Extract the (x, y) coordinate from the center of the cell holding the provided text.  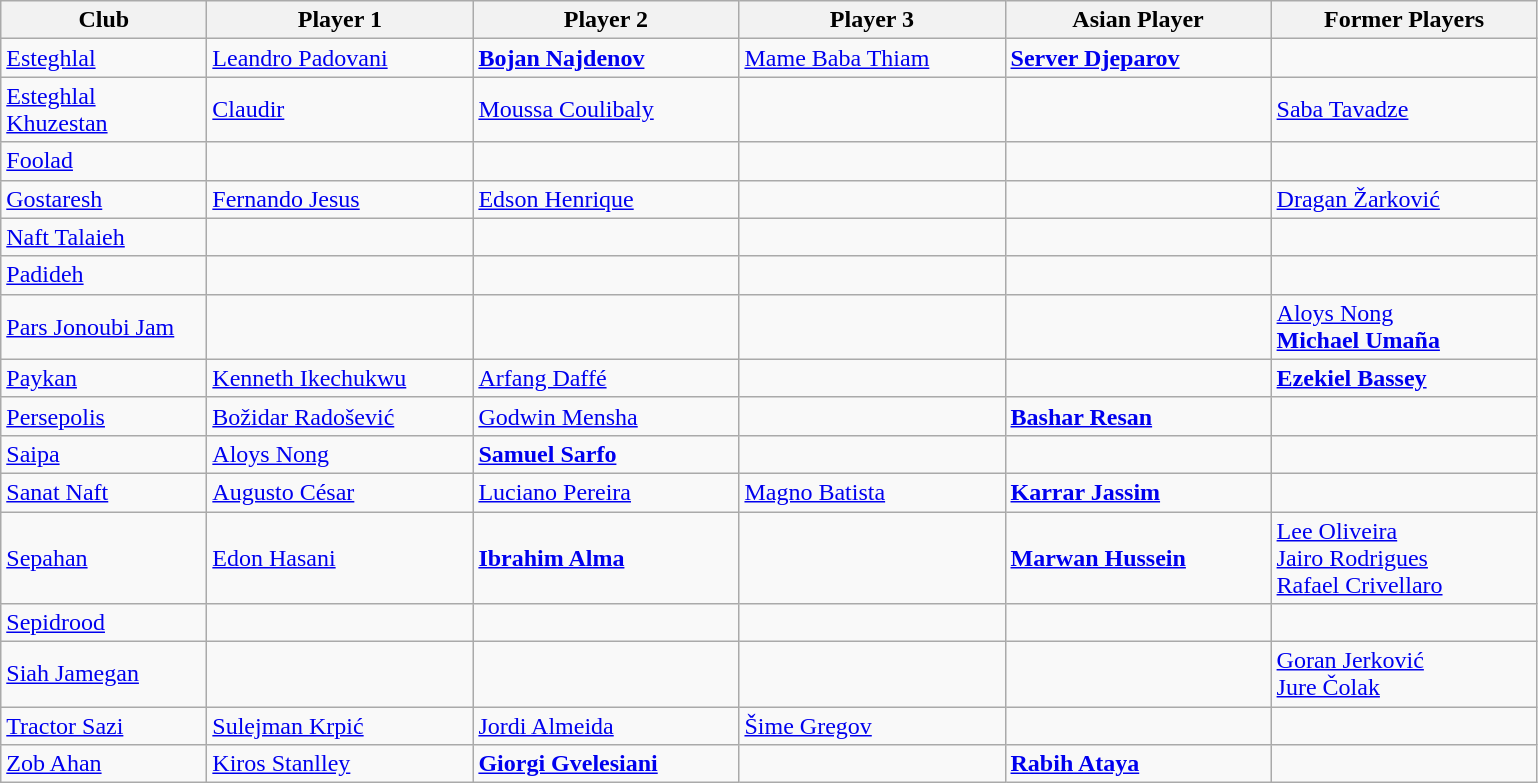
Kiros Stanlley (340, 764)
Tractor Sazi (104, 726)
Pars Jonoubi Jam (104, 326)
Rabih Ataya (1138, 764)
Siah Jamegan (104, 674)
Dragan Žarković (1404, 199)
Kenneth Ikechukwu (340, 378)
Augusto César (340, 492)
Luciano Pereira (606, 492)
Saipa (104, 454)
Bashar Resan (1138, 416)
Sulejman Krpić (340, 726)
Club (104, 20)
Player 2 (606, 20)
Lee Oliveira Jairo Rodrigues Rafael Crivellaro (1404, 558)
Persepolis (104, 416)
Gostaresh (104, 199)
Aloys Nong Michael Umaña (1404, 326)
Zob Ahan (104, 764)
Padideh (104, 275)
Naft Talaieh (104, 237)
Magno Batista (872, 492)
Goran Jerković Jure Čolak (1404, 674)
Jordi Almeida (606, 726)
Player 3 (872, 20)
Karrar Jassim (1138, 492)
Edon Hasani (340, 558)
Samuel Sarfo (606, 454)
Fernando Jesus (340, 199)
Paykan (104, 378)
Arfang Daffé (606, 378)
Leandro Padovani (340, 58)
Ibrahim Alma (606, 558)
Edson Henrique (606, 199)
Server Djeparov (1138, 58)
Former Players (1404, 20)
Sepidrood (104, 623)
Esteghlal (104, 58)
Claudir (340, 110)
Aloys Nong (340, 454)
Giorgi Gvelesiani (606, 764)
Ezekiel Bassey (1404, 378)
Asian Player (1138, 20)
Šime Gregov (872, 726)
Foolad (104, 161)
Marwan Hussein (1138, 558)
Player 1 (340, 20)
Sanat Naft (104, 492)
Mame Baba Thiam (872, 58)
Saba Tavadze (1404, 110)
Sepahan (104, 558)
Božidar Radošević (340, 416)
Bojan Najdenov (606, 58)
Moussa Coulibaly (606, 110)
Godwin Mensha (606, 416)
Esteghlal Khuzestan (104, 110)
